Provide the [X, Y] coordinate of the cell's center where the given text is located.  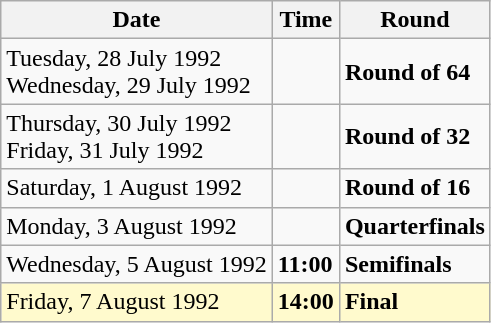
14:00 [306, 302]
Semifinals [414, 264]
Date [137, 20]
Time [306, 20]
Final [414, 302]
Round of 32 [414, 136]
Quarterfinals [414, 226]
Round [414, 20]
Friday, 7 August 1992 [137, 302]
Thursday, 30 July 1992Friday, 31 July 1992 [137, 136]
Round of 64 [414, 72]
Monday, 3 August 1992 [137, 226]
11:00 [306, 264]
Tuesday, 28 July 1992Wednesday, 29 July 1992 [137, 72]
Round of 16 [414, 188]
Saturday, 1 August 1992 [137, 188]
Wednesday, 5 August 1992 [137, 264]
